Provide the [x, y] coordinate of the cell's center where the given text is located.  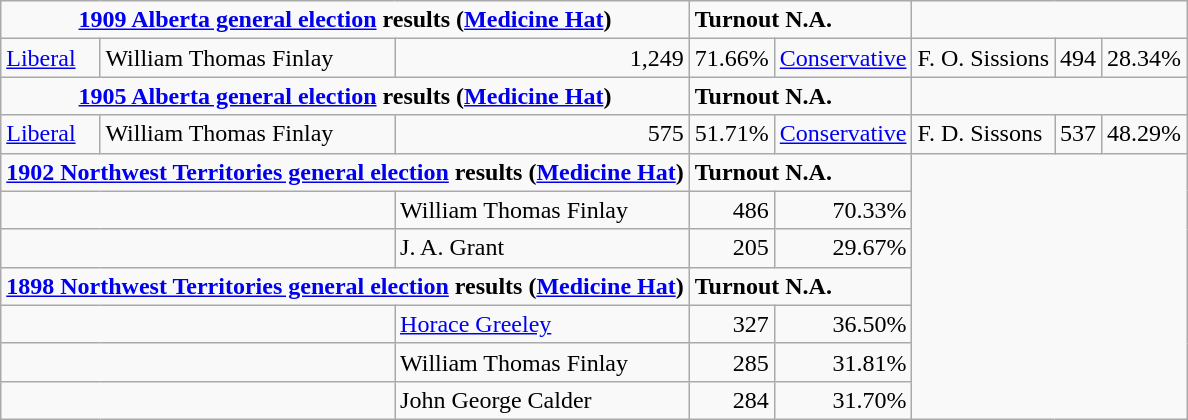
36.50% [843, 324]
51.71% [732, 134]
284 [732, 400]
F. O. Sissions [984, 58]
1898 Northwest Territories general election results (Medicine Hat) [345, 286]
70.33% [843, 210]
1902 Northwest Territories general election results (Medicine Hat) [345, 172]
1,249 [542, 58]
48.29% [1144, 134]
Horace Greeley [542, 324]
486 [732, 210]
205 [732, 248]
494 [1078, 58]
537 [1078, 134]
71.66% [732, 58]
29.67% [843, 248]
1905 Alberta general election results (Medicine Hat) [345, 96]
John George Calder [542, 400]
F. D. Sissons [984, 134]
J. A. Grant [542, 248]
28.34% [1144, 58]
31.70% [843, 400]
285 [732, 362]
327 [732, 324]
1909 Alberta general election results (Medicine Hat) [345, 20]
31.81% [843, 362]
575 [542, 134]
